Capture the cell that displays the provided text and extract its [x, y] central coordinate. 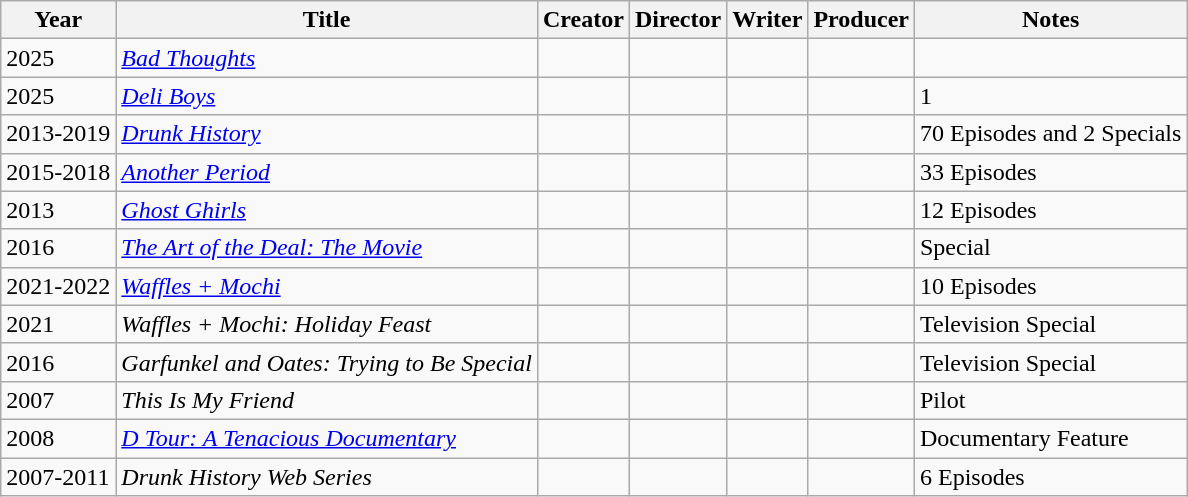
Ghost Ghirls [327, 210]
2007-2011 [58, 477]
2013 [58, 210]
D Tour: A Tenacious Documentary [327, 438]
Waffles + Mochi: Holiday Feast [327, 324]
6 Episodes [1050, 477]
2015-2018 [58, 172]
10 Episodes [1050, 286]
Special [1050, 248]
The Art of the Deal: The Movie [327, 248]
Documentary Feature [1050, 438]
Creator [583, 20]
Notes [1050, 20]
Writer [768, 20]
This Is My Friend [327, 400]
70 Episodes and 2 Specials [1050, 134]
12 Episodes [1050, 210]
Waffles + Mochi [327, 286]
Title [327, 20]
Another Period [327, 172]
2008 [58, 438]
2021-2022 [58, 286]
Year [58, 20]
Pilot [1050, 400]
Bad Thoughts [327, 58]
Drunk History [327, 134]
33 Episodes [1050, 172]
Garfunkel and Oates: Trying to Be Special [327, 362]
Deli Boys [327, 96]
2021 [58, 324]
2013-2019 [58, 134]
Drunk History Web Series [327, 477]
Producer [862, 20]
Director [678, 20]
2007 [58, 400]
1 [1050, 96]
